For the text-containing cell, return its midpoint in [x, y] coordinate format. 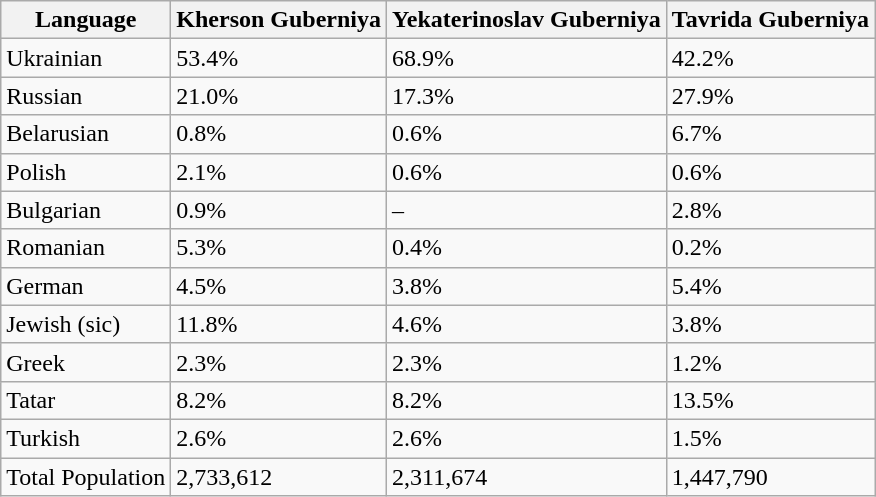
17.3% [527, 96]
Yekaterinoslav Guberniya [527, 20]
Total Population [86, 477]
68.9% [527, 58]
Greek [86, 362]
0.4% [527, 248]
2.1% [279, 172]
Tatar [86, 400]
– [527, 210]
German [86, 286]
6.7% [770, 134]
Kherson Guberniya [279, 20]
2,311,674 [527, 477]
27.9% [770, 96]
Belarusian [86, 134]
42.2% [770, 58]
4.6% [527, 324]
2,733,612 [279, 477]
4.5% [279, 286]
1.5% [770, 438]
0.8% [279, 134]
Jewish (sic) [86, 324]
0.2% [770, 248]
1.2% [770, 362]
53.4% [279, 58]
13.5% [770, 400]
Bulgarian [86, 210]
Ukrainian [86, 58]
1,447,790 [770, 477]
5.3% [279, 248]
Polish [86, 172]
Russian [86, 96]
2.8% [770, 210]
0.9% [279, 210]
21.0% [279, 96]
Turkish [86, 438]
Tavrida Guberniya [770, 20]
Romanian [86, 248]
Language [86, 20]
5.4% [770, 286]
11.8% [279, 324]
